Provide the [x, y] coordinate of the cell's center where the given text is located.  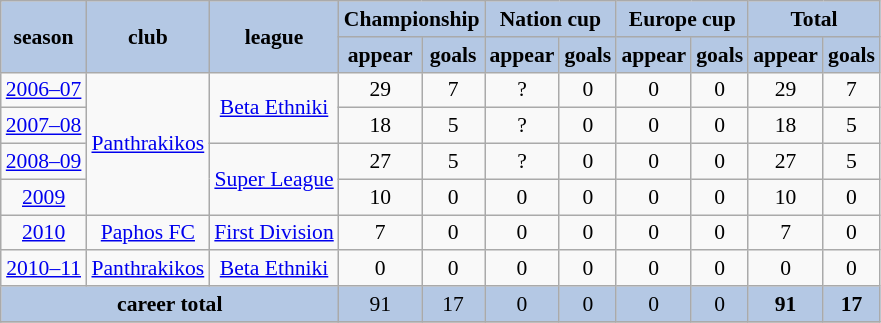
2006–07 [44, 90]
Total [814, 19]
Super League [274, 180]
2008–09 [44, 162]
club [148, 36]
2010–11 [44, 269]
2007–08 [44, 126]
2010 [44, 233]
First Division [274, 233]
Paphos FC [148, 233]
Nation cup [550, 19]
season [44, 36]
2009 [44, 197]
Europe cup [682, 19]
Championship [412, 19]
league [274, 36]
career total [170, 304]
